Extract the (X, Y) coordinate from the center of the cell holding the provided text.  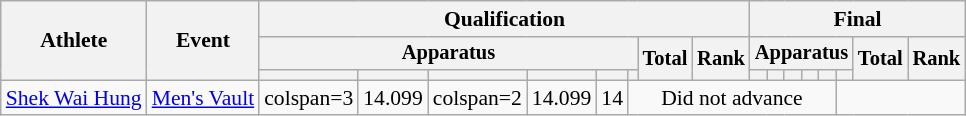
Did not advance (732, 98)
Men's Vault (204, 98)
Event (204, 40)
Qualification (504, 19)
Athlete (74, 40)
Shek Wai Hung (74, 98)
colspan=3 (308, 98)
colspan=2 (478, 98)
14 (612, 98)
Final (858, 19)
